Provide the [x, y] coordinate of the cell's center where the given text is located.  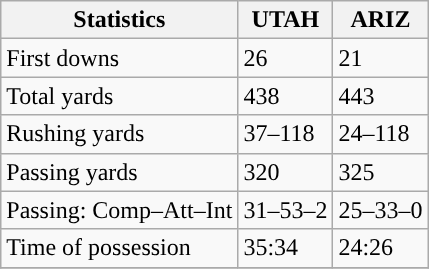
21 [380, 58]
ARIZ [380, 20]
Passing: Comp–Att–Int [120, 210]
Total yards [120, 96]
Passing yards [120, 172]
37–118 [286, 134]
Statistics [120, 20]
443 [380, 96]
25–33–0 [380, 210]
Time of possession [120, 248]
26 [286, 58]
31–53–2 [286, 210]
UTAH [286, 20]
First downs [120, 58]
Rushing yards [120, 134]
320 [286, 172]
35:34 [286, 248]
24–118 [380, 134]
24:26 [380, 248]
325 [380, 172]
438 [286, 96]
